Pinpoint the cell where the given text exists, returning its [X, Y] midpoint coordinate. 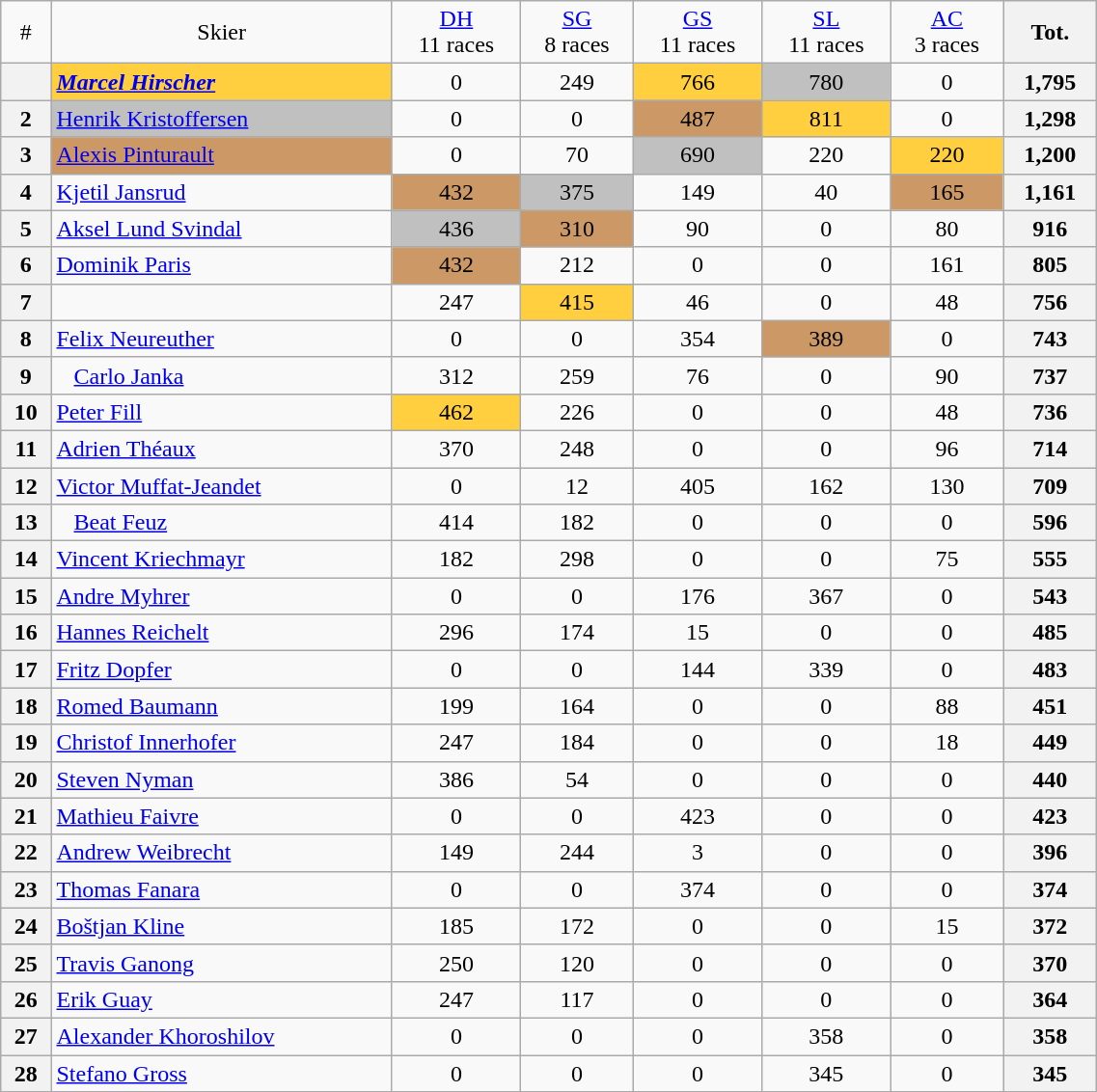
SL11 races [826, 33]
714 [1050, 449]
Travis Ganong [222, 963]
80 [947, 229]
1,161 [1050, 192]
22 [26, 853]
Carlo Janka [222, 375]
# [26, 33]
312 [455, 375]
415 [577, 302]
811 [826, 119]
5 [26, 229]
184 [577, 743]
Tot. [1050, 33]
298 [577, 560]
6 [26, 265]
Skier [222, 33]
9 [26, 375]
414 [455, 523]
736 [1050, 412]
Henrik Kristoffersen [222, 119]
596 [1050, 523]
24 [26, 926]
462 [455, 412]
Thomas Fanara [222, 889]
13 [26, 523]
75 [947, 560]
88 [947, 706]
440 [1050, 779]
117 [577, 999]
805 [1050, 265]
364 [1050, 999]
46 [697, 302]
451 [1050, 706]
756 [1050, 302]
130 [947, 485]
Beat Feuz [222, 523]
176 [697, 596]
Andrew Weibrecht [222, 853]
7 [26, 302]
8 [26, 339]
Aksel Lund Svindal [222, 229]
25 [26, 963]
54 [577, 779]
26 [26, 999]
GS11 races [697, 33]
17 [26, 669]
Vincent Kriechmayr [222, 560]
Marcel Hirscher [222, 82]
485 [1050, 633]
76 [697, 375]
Andre Myhrer [222, 596]
20 [26, 779]
449 [1050, 743]
389 [826, 339]
161 [947, 265]
28 [26, 1074]
Christof Innerhofer [222, 743]
690 [697, 155]
244 [577, 853]
310 [577, 229]
DH11 races [455, 33]
372 [1050, 926]
199 [455, 706]
Steven Nyman [222, 779]
14 [26, 560]
Stefano Gross [222, 1074]
120 [577, 963]
396 [1050, 853]
172 [577, 926]
Alexis Pinturault [222, 155]
250 [455, 963]
367 [826, 596]
1,795 [1050, 82]
Kjetil Jansrud [222, 192]
737 [1050, 375]
1,298 [1050, 119]
11 [26, 449]
916 [1050, 229]
96 [947, 449]
Adrien Théaux [222, 449]
144 [697, 669]
10 [26, 412]
21 [26, 816]
375 [577, 192]
4 [26, 192]
162 [826, 485]
743 [1050, 339]
259 [577, 375]
226 [577, 412]
164 [577, 706]
165 [947, 192]
339 [826, 669]
543 [1050, 596]
Peter Fill [222, 412]
27 [26, 1036]
354 [697, 339]
40 [826, 192]
405 [697, 485]
296 [455, 633]
174 [577, 633]
780 [826, 82]
Dominik Paris [222, 265]
Victor Muffat-Jeandet [222, 485]
766 [697, 82]
Boštjan Kline [222, 926]
AC3 races [947, 33]
Mathieu Faivre [222, 816]
Romed Baumann [222, 706]
1,200 [1050, 155]
709 [1050, 485]
Fritz Dopfer [222, 669]
70 [577, 155]
483 [1050, 669]
386 [455, 779]
212 [577, 265]
SG8 races [577, 33]
23 [26, 889]
487 [697, 119]
248 [577, 449]
19 [26, 743]
436 [455, 229]
249 [577, 82]
185 [455, 926]
555 [1050, 560]
2 [26, 119]
Hannes Reichelt [222, 633]
Erik Guay [222, 999]
Felix Neureuther [222, 339]
Alexander Khoroshilov [222, 1036]
16 [26, 633]
